For the text-containing cell, return its midpoint in [X, Y] coordinate format. 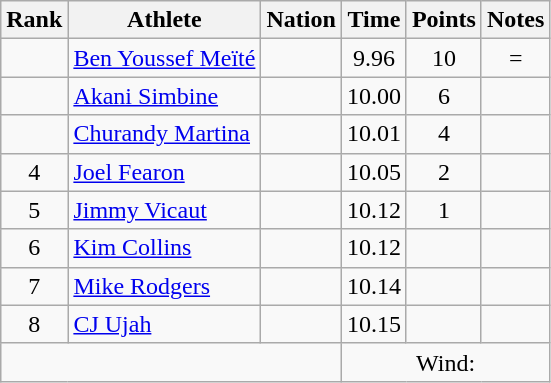
Joel Fearon [164, 172]
Kim Collins [164, 248]
10.15 [374, 324]
10.14 [374, 286]
Notes [515, 20]
10.00 [374, 96]
Jimmy Vicaut [164, 210]
Akani Simbine [164, 96]
Churandy Martina [164, 134]
1 [444, 210]
8 [34, 324]
7 [34, 286]
= [515, 58]
CJ Ujah [164, 324]
Mike Rodgers [164, 286]
10.05 [374, 172]
Athlete [164, 20]
Nation [301, 20]
Points [444, 20]
Rank [34, 20]
9.96 [374, 58]
10 [444, 58]
Wind: [446, 362]
5 [34, 210]
10.01 [374, 134]
Time [374, 20]
2 [444, 172]
Ben Youssef Meïté [164, 58]
